Determine the (X, Y) coordinate at the center of the cell enclosing the given text.  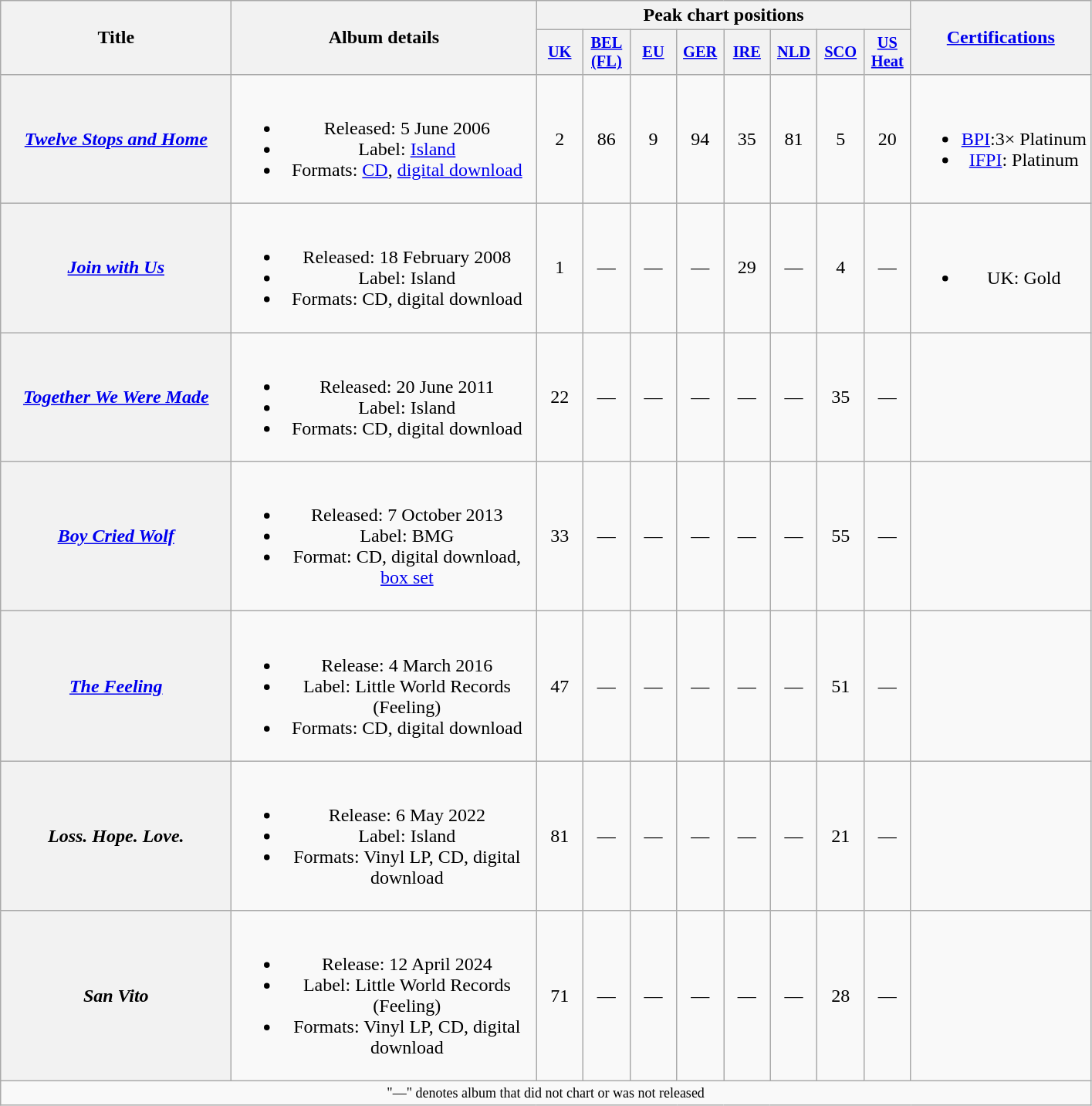
IRE (747, 52)
The Feeling (116, 686)
Released: 5 June 2006Label: IslandFormats: CD, digital download (384, 139)
Release: 12 April 2024Label: Little World Records (Feeling)Formats: Vinyl LP, CD, digital download (384, 996)
21 (841, 836)
94 (701, 139)
1 (560, 269)
Release: 4 March 2016Label: Little World Records (Feeling)Formats: CD, digital download (384, 686)
9 (653, 139)
Twelve Stops and Home (116, 139)
BPI:3× PlatinumIFPI: Platinum (1000, 139)
San Vito (116, 996)
51 (841, 686)
Certifications (1000, 38)
USHeat (887, 52)
5 (841, 139)
Join with Us (116, 269)
29 (747, 269)
Together We Were Made (116, 397)
Released: 7 October 2013Label: BMGFormat: CD, digital download, box set (384, 536)
Released: 18 February 2008Label: IslandFormats: CD, digital download (384, 269)
BEL(FL) (607, 52)
Released: 20 June 2011Label: IslandFormats: CD, digital download (384, 397)
Title (116, 38)
GER (701, 52)
UK: Gold (1000, 269)
Album details (384, 38)
71 (560, 996)
47 (560, 686)
2 (560, 139)
Loss. Hope. Love. (116, 836)
"—" denotes album that did not chart or was not released (546, 1093)
55 (841, 536)
Boy Cried Wolf (116, 536)
33 (560, 536)
Release: 6 May 2022Label: IslandFormats: Vinyl LP, CD, digital download (384, 836)
SCO (841, 52)
22 (560, 397)
UK (560, 52)
EU (653, 52)
NLD (793, 52)
4 (841, 269)
28 (841, 996)
20 (887, 139)
86 (607, 139)
Peak chart positions (724, 15)
